For the text-containing cell, return its midpoint in [x, y] coordinate format. 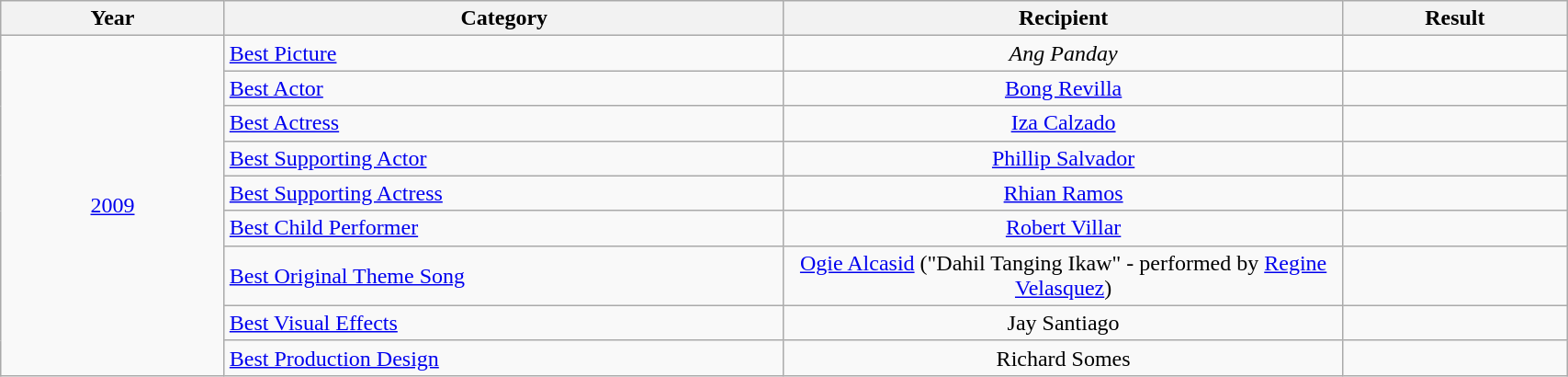
2009 [113, 206]
Iza Calzado [1064, 123]
Year [113, 18]
Best Actress [503, 123]
Result [1455, 18]
Phillip Salvador [1064, 158]
Robert Villar [1064, 228]
Recipient [1064, 18]
Best Actor [503, 88]
Best Supporting Actor [503, 158]
Rhian Ramos [1064, 193]
Best Original Theme Song [503, 276]
Jay Santiago [1064, 323]
Best Child Performer [503, 228]
Bong Revilla [1064, 88]
Best Visual Effects [503, 323]
Category [503, 18]
Ang Panday [1064, 53]
Best Picture [503, 53]
Best Supporting Actress [503, 193]
Richard Somes [1064, 358]
Ogie Alcasid ("Dahil Tanging Ikaw" - performed by Regine Velasquez) [1064, 276]
Best Production Design [503, 358]
